Detect which cell encompasses the target text, then output its (X, Y) center coordinate. 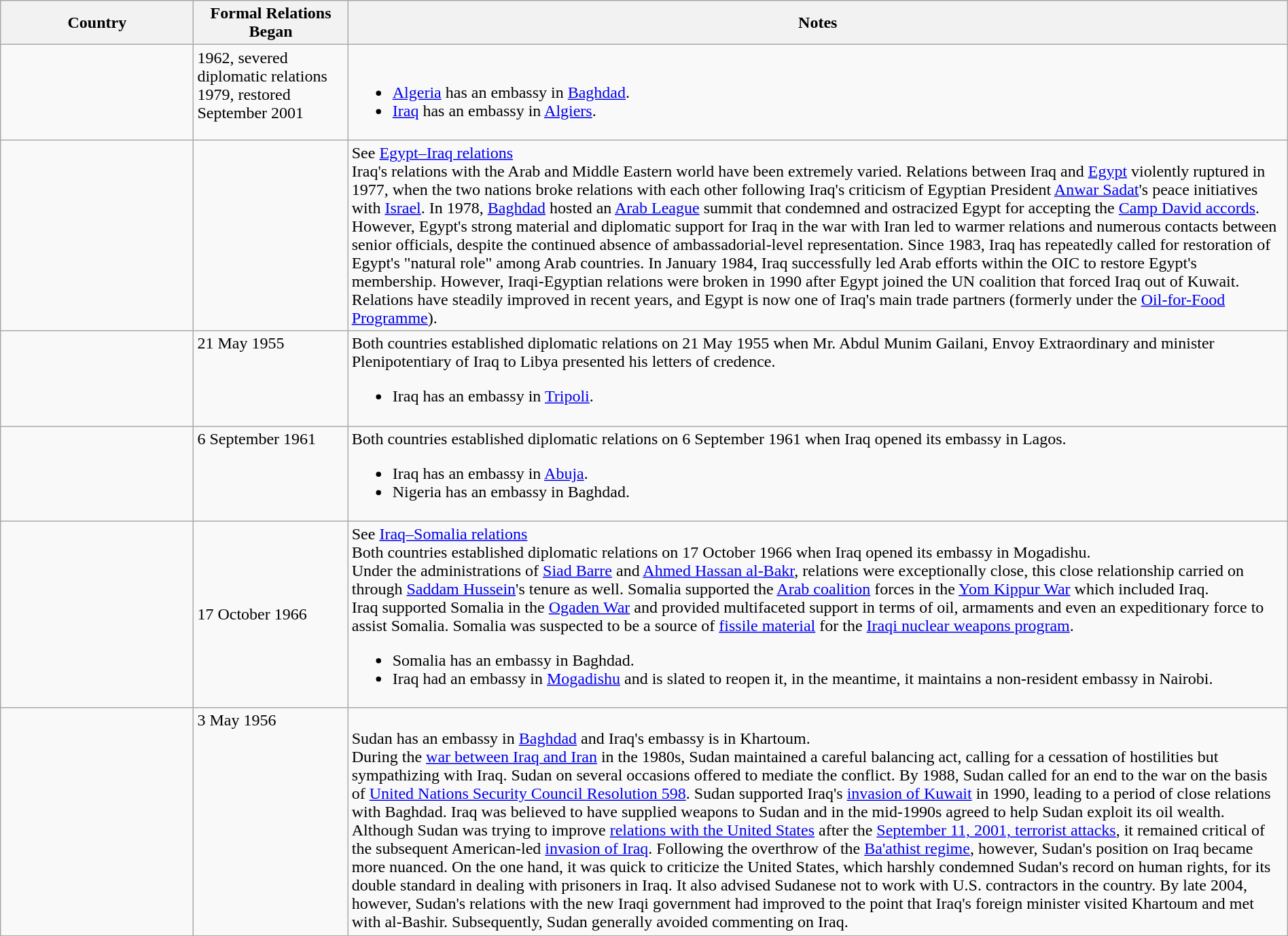
3 May 1956 (270, 822)
6 September 1961 (270, 473)
Country (97, 23)
Formal Relations Began (270, 23)
21 May 1955 (270, 378)
Algeria has an embassy in Baghdad.Iraq has an embassy in Algiers. (818, 92)
1962, severed diplomatic relations 1979, restored September 2001 (270, 92)
Notes (818, 23)
17 October 1966 (270, 614)
